Determine the [x, y] coordinate at the center of the cell enclosing the given text.  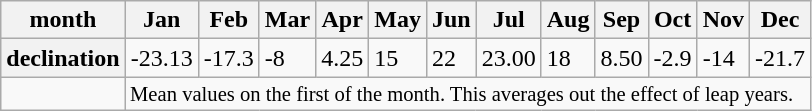
-8 [287, 58]
Jan [162, 20]
declination [63, 58]
Aug [568, 20]
Dec [780, 20]
May [398, 20]
Apr [342, 20]
month [63, 20]
Jun [451, 20]
8.50 [622, 58]
Nov [723, 20]
4.25 [342, 58]
Mar [287, 20]
18 [568, 58]
-17.3 [228, 58]
-21.7 [780, 58]
23.00 [508, 58]
-14 [723, 58]
15 [398, 58]
-23.13 [162, 58]
Sep [622, 20]
Feb [228, 20]
22 [451, 58]
Oct [672, 20]
-2.9 [672, 58]
Mean values on the first of the month. This averages out the effect of leap years. [468, 94]
Jul [508, 20]
